Determine the [X, Y] coordinate at the center of the cell enclosing the given text.  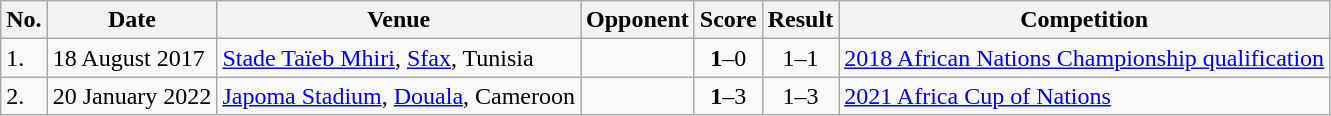
Date [132, 20]
Venue [399, 20]
18 August 2017 [132, 58]
20 January 2022 [132, 96]
1–0 [728, 58]
Japoma Stadium, Douala, Cameroon [399, 96]
Competition [1084, 20]
2018 African Nations Championship qualification [1084, 58]
1–1 [800, 58]
Score [728, 20]
Result [800, 20]
2021 Africa Cup of Nations [1084, 96]
Stade Taïeb Mhiri, Sfax, Tunisia [399, 58]
No. [24, 20]
1. [24, 58]
Opponent [638, 20]
2. [24, 96]
